For the text-containing cell, return its midpoint in (x, y) coordinate format. 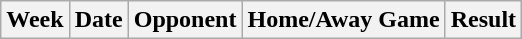
Date (98, 20)
Opponent (185, 20)
Result (483, 20)
Week (35, 20)
Home/Away Game (344, 20)
